Identify which cell holds the provided text, then report its [X, Y] central coordinate. 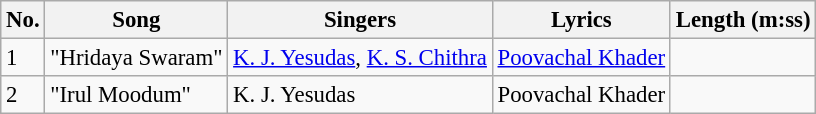
"Hridaya Swaram" [136, 58]
Length (m:ss) [742, 20]
Singers [360, 20]
Lyrics [581, 20]
No. [23, 20]
2 [23, 95]
1 [23, 58]
"Irul Moodum" [136, 95]
Song [136, 20]
K. J. Yesudas, K. S. Chithra [360, 58]
K. J. Yesudas [360, 95]
